For the text-containing cell, return its midpoint in (x, y) coordinate format. 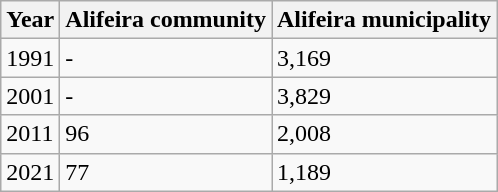
3,169 (384, 58)
2021 (30, 172)
Alifeira community (166, 20)
1991 (30, 58)
2011 (30, 134)
2001 (30, 96)
96 (166, 134)
3,829 (384, 96)
Alifeira municipality (384, 20)
77 (166, 172)
1,189 (384, 172)
2,008 (384, 134)
Year (30, 20)
